Identify which cell holds the provided text, then report its [X, Y] central coordinate. 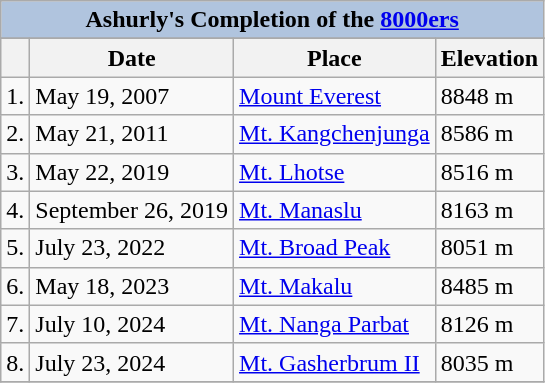
July 23, 2022 [132, 248]
Mount Everest [335, 96]
3. [16, 172]
2. [16, 134]
6. [16, 286]
8163 m [489, 210]
July 23, 2024 [132, 362]
7. [16, 324]
8848 m [489, 96]
8051 m [489, 248]
Mt. Nanga Parbat [335, 324]
1. [16, 96]
May 21, 2011 [132, 134]
Elevation [489, 58]
5. [16, 248]
Mt. Manaslu [335, 210]
4. [16, 210]
Date [132, 58]
Mt. Broad Peak [335, 248]
May 18, 2023 [132, 286]
July 10, 2024 [132, 324]
8485 m [489, 286]
September 26, 2019 [132, 210]
May 22, 2019 [132, 172]
Mt. Gasherbrum II [335, 362]
Mt. Makalu [335, 286]
8. [16, 362]
Ashurly's Completion of the 8000ers [272, 20]
8035 m [489, 362]
8516 m [489, 172]
8586 m [489, 134]
Place [335, 58]
May 19, 2007 [132, 96]
Mt. Kangchenjunga [335, 134]
8126 m [489, 324]
Mt. Lhotse [335, 172]
